Return the [X, Y] coordinate for the center point of the cell that contains the specified text.  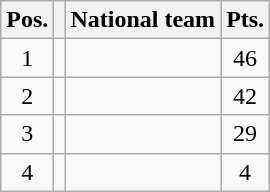
42 [246, 96]
Pts. [246, 20]
3 [28, 134]
1 [28, 58]
Pos. [28, 20]
46 [246, 58]
29 [246, 134]
2 [28, 96]
National team [143, 20]
